Determine the (x, y) coordinate at the center of the cell enclosing the given text.  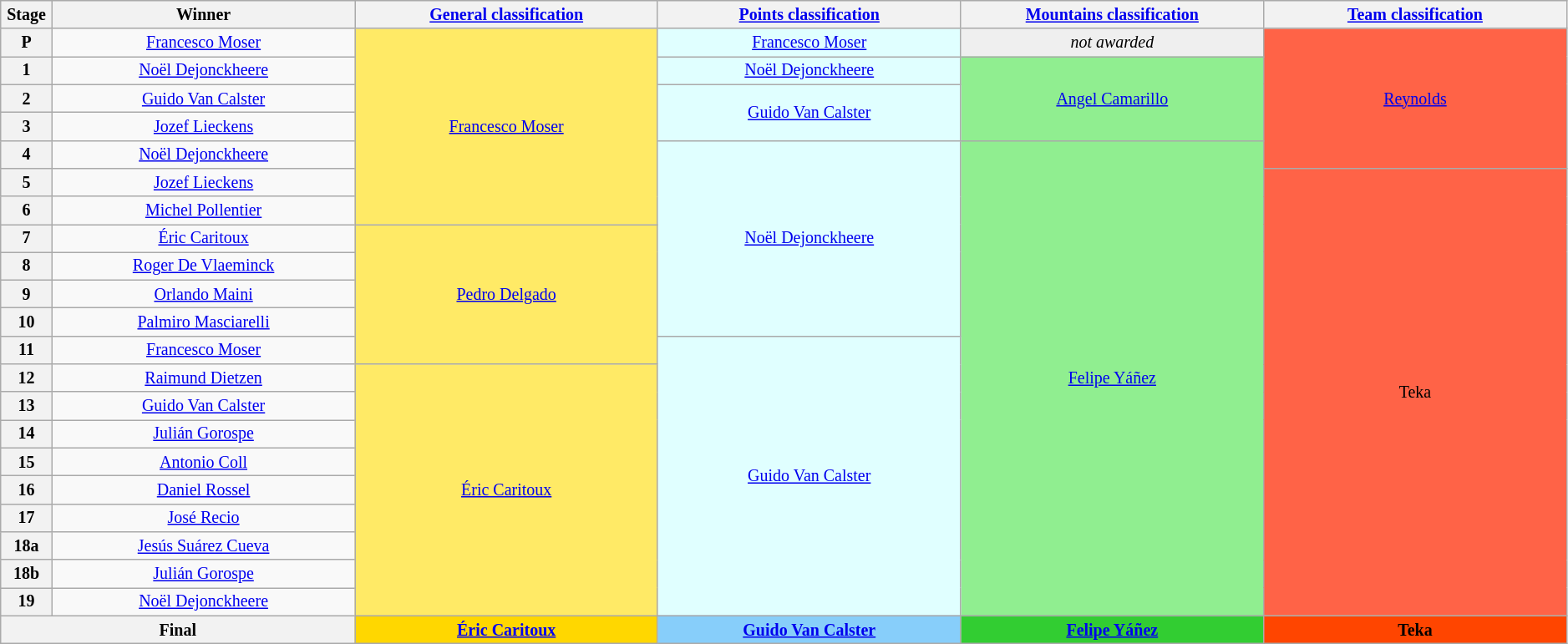
5 (27, 182)
Final (178, 630)
General classification (506, 15)
11 (27, 351)
Winner (204, 15)
Michel Pollentier (204, 210)
Orlando Maini (204, 294)
15 (27, 463)
Reynolds (1415, 99)
13 (27, 406)
16 (27, 489)
6 (27, 210)
1 (27, 70)
Raimund Dietzen (204, 378)
Jesús Suárez Cueva (204, 546)
not awarded (1113, 43)
3 (27, 127)
P (27, 43)
Stage (27, 15)
Mountains classification (1113, 15)
9 (27, 294)
19 (27, 601)
14 (27, 434)
Points classification (809, 15)
Team classification (1415, 15)
10 (27, 322)
17 (27, 518)
Pedro Delgado (506, 294)
12 (27, 378)
Daniel Rossel (204, 489)
Palmiro Masciarelli (204, 322)
2 (27, 99)
4 (27, 154)
José Recio (204, 518)
18a (27, 546)
Angel Camarillo (1113, 99)
7 (27, 239)
18b (27, 573)
Roger De Vlaeminck (204, 266)
Antonio Coll (204, 463)
8 (27, 266)
